Capture the cell that displays the provided text and extract its (X, Y) central coordinate. 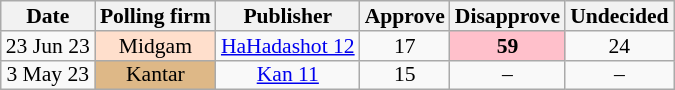
Disapprove (508, 16)
59 (508, 46)
Polling firm (156, 16)
Midgam (156, 46)
15 (405, 75)
Publisher (288, 16)
Undecided (619, 16)
Kan 11 (288, 75)
Date (48, 16)
3 May 23 (48, 75)
Approve (405, 16)
23 Jun 23 (48, 46)
17 (405, 46)
24 (619, 46)
Kantar (156, 75)
HaHadashot 12 (288, 46)
